Output the (x, y) coordinate of the center of the cell containing the given text.  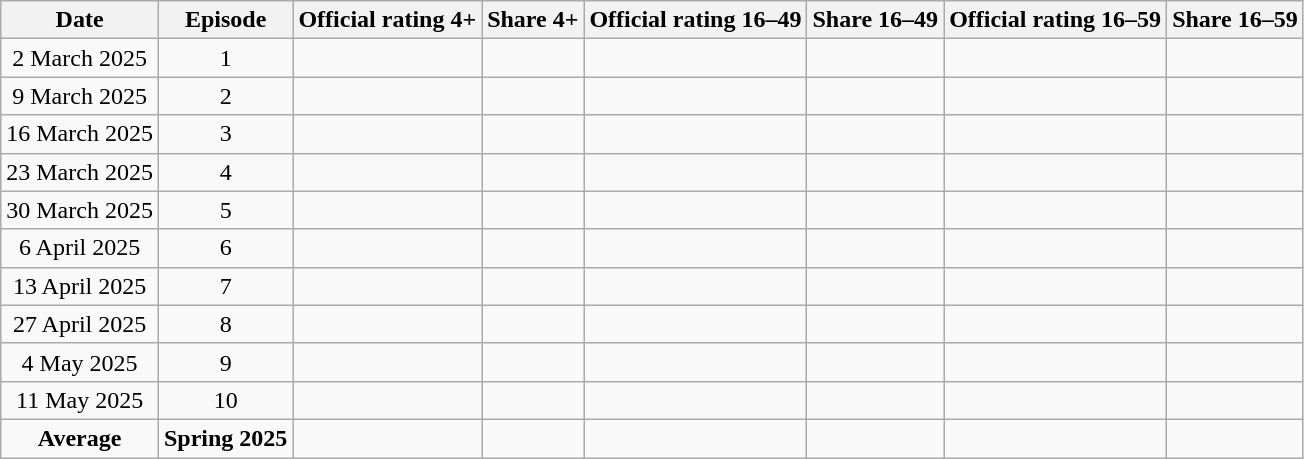
4 May 2025 (80, 362)
10 (225, 400)
Share 4+ (533, 20)
1 (225, 58)
2 March 2025 (80, 58)
Official rating 16–59 (1056, 20)
13 April 2025 (80, 286)
16 March 2025 (80, 134)
Share 16–49 (876, 20)
Average (80, 438)
23 March 2025 (80, 172)
11 May 2025 (80, 400)
Official rating 4+ (388, 20)
Spring 2025 (225, 438)
2 (225, 96)
9 March 2025 (80, 96)
9 (225, 362)
4 (225, 172)
3 (225, 134)
Date (80, 20)
Share 16–59 (1236, 20)
Official rating 16–49 (696, 20)
5 (225, 210)
6 (225, 248)
7 (225, 286)
8 (225, 324)
30 March 2025 (80, 210)
Episode (225, 20)
6 April 2025 (80, 248)
27 April 2025 (80, 324)
